Determine the [x, y] coordinate at the center of the cell enclosing the given text.  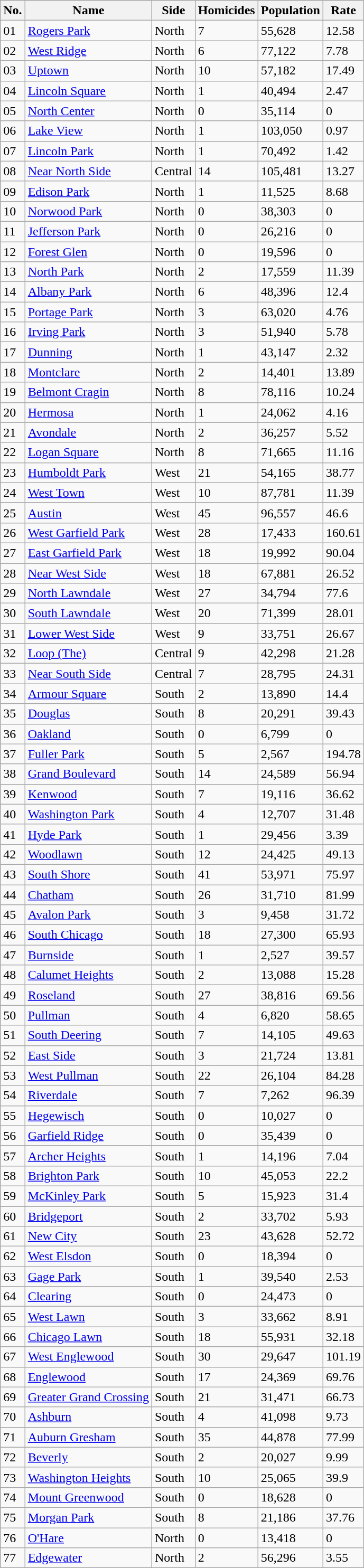
6,820 [291, 1015]
North Lawndale [88, 593]
Portage Park [88, 312]
56,296 [291, 1558]
Fuller Park [88, 754]
77,122 [291, 51]
40 [13, 814]
Riverdale [88, 1095]
Calumet Heights [88, 975]
Montclare [88, 372]
5.93 [343, 1216]
Lake View [88, 131]
22.2 [343, 1176]
194.78 [343, 754]
58.65 [343, 1015]
53,971 [291, 874]
West Pullman [88, 1075]
Woodlawn [88, 854]
31,471 [291, 1397]
14.4 [343, 694]
Clearing [88, 1297]
36,257 [291, 432]
Irving Park [88, 332]
103,050 [291, 131]
Near North Side [88, 171]
13,088 [291, 975]
5.52 [343, 432]
44 [13, 895]
69.56 [343, 995]
New City [88, 1236]
South Lawndale [88, 613]
4.16 [343, 412]
49.63 [343, 1035]
34,794 [291, 593]
39,540 [291, 1277]
49.13 [343, 854]
13 [13, 272]
24 [13, 493]
9,458 [291, 915]
55 [13, 1116]
0.97 [343, 131]
96,557 [291, 513]
37.76 [343, 1517]
44,878 [291, 1437]
9.99 [343, 1457]
24.31 [343, 674]
13.27 [343, 171]
19,116 [291, 794]
Lower West Side [88, 634]
24,473 [291, 1297]
Chicago Lawn [88, 1337]
Mount Greenwood [88, 1497]
47 [13, 955]
Morgan Park [88, 1517]
26.52 [343, 573]
59 [13, 1196]
17,559 [291, 272]
Garfield Ridge [88, 1136]
8.68 [343, 191]
6,799 [291, 734]
54 [13, 1095]
07 [13, 151]
Beverly [88, 1457]
Roseland [88, 995]
Edgewater [88, 1558]
31.48 [343, 814]
Rogers Park [88, 31]
Near South Side [88, 674]
87,781 [291, 493]
2.47 [343, 91]
24,589 [291, 774]
Oakland [88, 734]
North Park [88, 272]
28,795 [291, 674]
39 [13, 794]
Archer Heights [88, 1156]
West Ridge [88, 51]
West Garfield Park [88, 533]
52 [13, 1055]
01 [13, 31]
Hyde Park [88, 834]
66.73 [343, 1397]
38.77 [343, 473]
Belmont Cragin [88, 392]
20,027 [291, 1457]
26.67 [343, 634]
24,369 [291, 1377]
58 [13, 1176]
84.28 [343, 1075]
50 [13, 1015]
2.53 [343, 1277]
36.62 [343, 794]
18,394 [291, 1257]
Humboldt Park [88, 473]
69.76 [343, 1377]
77 [13, 1558]
37 [13, 754]
42 [13, 854]
12.58 [343, 31]
Grand Boulevard [88, 774]
Homicides [226, 11]
81.99 [343, 895]
31.4 [343, 1196]
71,399 [291, 613]
64 [13, 1297]
14,401 [291, 372]
06 [13, 131]
9.73 [343, 1417]
Auburn Gresham [88, 1437]
55,628 [291, 31]
71,665 [291, 452]
13,418 [291, 1538]
15.28 [343, 975]
Englewood [88, 1377]
29,456 [291, 834]
16 [13, 332]
12.4 [343, 292]
66 [13, 1337]
70,492 [291, 151]
Douglas [88, 714]
Greater Grand Crossing [88, 1397]
35,114 [291, 111]
55,931 [291, 1337]
08 [13, 171]
43 [13, 874]
29,647 [291, 1357]
O'Hare [88, 1538]
2,567 [291, 754]
51 [13, 1035]
21,724 [291, 1055]
Population [291, 11]
13.81 [343, 1055]
11 [13, 231]
McKinley Park [88, 1196]
04 [13, 91]
13.89 [343, 372]
Name [88, 11]
11.16 [343, 452]
67 [13, 1357]
56.94 [343, 774]
39.9 [343, 1477]
Austin [88, 513]
North Center [88, 111]
Side [173, 11]
Hermosa [88, 412]
67,881 [291, 573]
No. [13, 11]
28.01 [343, 613]
77.99 [343, 1437]
75 [13, 1517]
57 [13, 1156]
105,481 [291, 171]
38,303 [291, 211]
24,425 [291, 854]
101.19 [343, 1357]
38 [13, 774]
Logan Square [88, 452]
71 [13, 1437]
4.76 [343, 312]
Brighton Park [88, 1176]
2.32 [343, 352]
Near West Side [88, 573]
02 [13, 51]
33,662 [291, 1317]
15 [13, 312]
14,196 [291, 1156]
25 [13, 513]
72 [13, 1457]
26,216 [291, 231]
43,147 [291, 352]
32.18 [343, 1337]
76 [13, 1538]
70 [13, 1417]
17.49 [343, 71]
39.43 [343, 714]
48 [13, 975]
East Side [88, 1055]
3.55 [343, 1558]
24,062 [291, 412]
68 [13, 1377]
Rate [343, 11]
12,707 [291, 814]
14,105 [291, 1035]
43,628 [291, 1236]
West Elsdon [88, 1257]
45,053 [291, 1176]
75.97 [343, 874]
19 [13, 392]
25,065 [291, 1477]
15,923 [291, 1196]
27,300 [291, 935]
11,525 [291, 191]
Bridgeport [88, 1216]
34 [13, 694]
40,494 [291, 91]
05 [13, 111]
21.28 [343, 654]
33 [13, 674]
65 [13, 1317]
33,702 [291, 1216]
49 [13, 995]
69 [13, 1397]
65.93 [343, 935]
Avalon Park [88, 915]
61 [13, 1236]
51,940 [291, 332]
09 [13, 191]
Uptown [88, 71]
31,710 [291, 895]
Kenwood [88, 794]
Chatham [88, 895]
South Chicago [88, 935]
26,104 [291, 1075]
57,182 [291, 71]
Gage Park [88, 1277]
West Lawn [88, 1317]
74 [13, 1497]
96.39 [343, 1095]
7,262 [291, 1095]
19,596 [291, 252]
Forest Glen [88, 252]
41,098 [291, 1417]
Norwood Park [88, 211]
35,439 [291, 1136]
39.57 [343, 955]
Lincoln Park [88, 151]
South Shore [88, 874]
18,628 [291, 1497]
Lincoln Square [88, 91]
29 [13, 593]
36 [13, 734]
Armour Square [88, 694]
7.04 [343, 1156]
63 [13, 1277]
Burnside [88, 955]
East Garfield Park [88, 553]
21,186 [291, 1517]
2,527 [291, 955]
Avondale [88, 432]
31 [13, 634]
10,027 [291, 1116]
Hegewisch [88, 1116]
53 [13, 1075]
8.91 [343, 1317]
78,116 [291, 392]
90.04 [343, 553]
5.78 [343, 332]
03 [13, 71]
10.24 [343, 392]
38,816 [291, 995]
West Englewood [88, 1357]
Dunning [88, 352]
South Deering [88, 1035]
17,433 [291, 533]
7.78 [343, 51]
1.42 [343, 151]
56 [13, 1136]
42,298 [291, 654]
73 [13, 1477]
160.61 [343, 533]
Pullman [88, 1015]
Loop (The) [88, 654]
Albany Park [88, 292]
60 [13, 1216]
54,165 [291, 473]
Jefferson Park [88, 231]
20,291 [291, 714]
48,396 [291, 292]
Washington Park [88, 814]
77.6 [343, 593]
46 [13, 935]
62 [13, 1257]
3.39 [343, 834]
19,992 [291, 553]
33,751 [291, 634]
63,020 [291, 312]
32 [13, 654]
52.72 [343, 1236]
13,890 [291, 694]
31.72 [343, 915]
46.6 [343, 513]
Ashburn [88, 1417]
West Town [88, 493]
Washington Heights [88, 1477]
Edison Park [88, 191]
